From the cell containing the given text, extract its center point as [X, Y] coordinate. 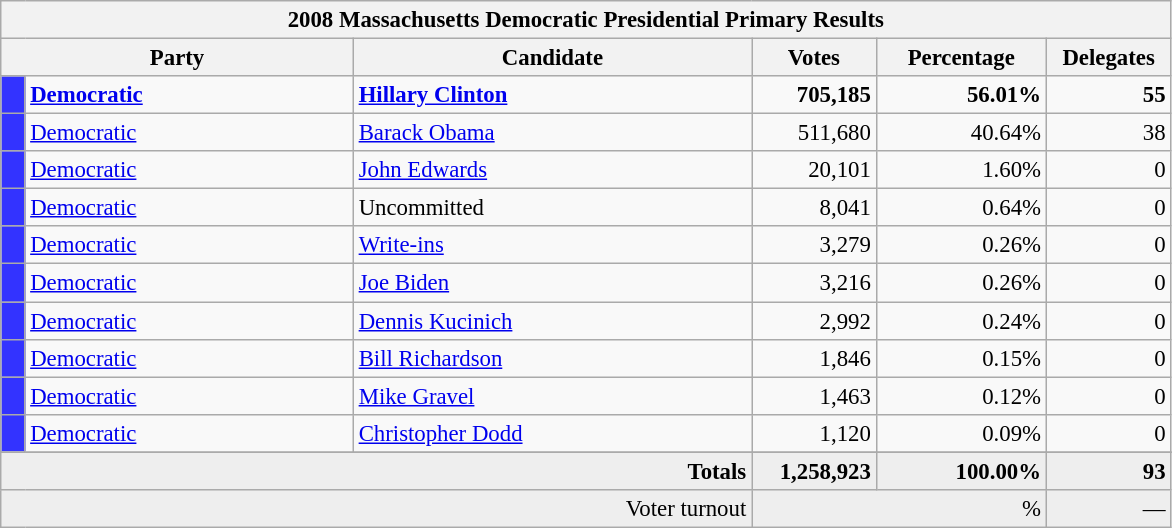
1,120 [814, 433]
38 [1108, 133]
511,680 [814, 133]
1,258,923 [814, 471]
% [900, 509]
1.60% [961, 170]
Candidate [552, 58]
0.12% [961, 396]
Totals [376, 471]
1,846 [814, 358]
Bill Richardson [552, 358]
Write-ins [552, 245]
0.24% [961, 321]
2,992 [814, 321]
100.00% [961, 471]
Delegates [1108, 58]
Uncommitted [552, 208]
40.64% [961, 133]
Christopher Dodd [552, 433]
8,041 [814, 208]
0.64% [961, 208]
1,463 [814, 396]
20,101 [814, 170]
Dennis Kucinich [552, 321]
Voter turnout [376, 509]
0.15% [961, 358]
0.09% [961, 433]
Party [178, 58]
Barack Obama [552, 133]
55 [1108, 95]
John Edwards [552, 170]
3,279 [814, 245]
Joe Biden [552, 283]
56.01% [961, 95]
Votes [814, 58]
2008 Massachusetts Democratic Presidential Primary Results [586, 20]
Mike Gravel [552, 396]
— [1108, 509]
Percentage [961, 58]
93 [1108, 471]
Hillary Clinton [552, 95]
3,216 [814, 283]
705,185 [814, 95]
